Provide the (x, y) coordinate of the cell's center where the given text is located.  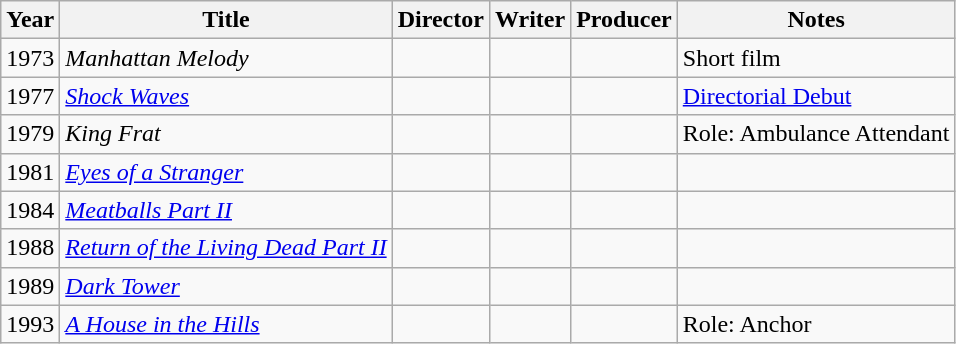
Writer (530, 20)
A House in the Hills (226, 324)
Notes (816, 20)
1984 (30, 210)
1973 (30, 58)
1979 (30, 134)
1988 (30, 248)
Producer (624, 20)
Shock Waves (226, 96)
Dark Tower (226, 286)
King Frat (226, 134)
1981 (30, 172)
1989 (30, 286)
Director (440, 20)
Title (226, 20)
Eyes of a Stranger (226, 172)
Year (30, 20)
Role: Anchor (816, 324)
Return of the Living Dead Part II (226, 248)
Directorial Debut (816, 96)
1977 (30, 96)
Short film (816, 58)
Meatballs Part II (226, 210)
Role: Ambulance Attendant (816, 134)
Manhattan Melody (226, 58)
1993 (30, 324)
